Search for the cell housing the specified text and yield its (x, y) center coordinate. 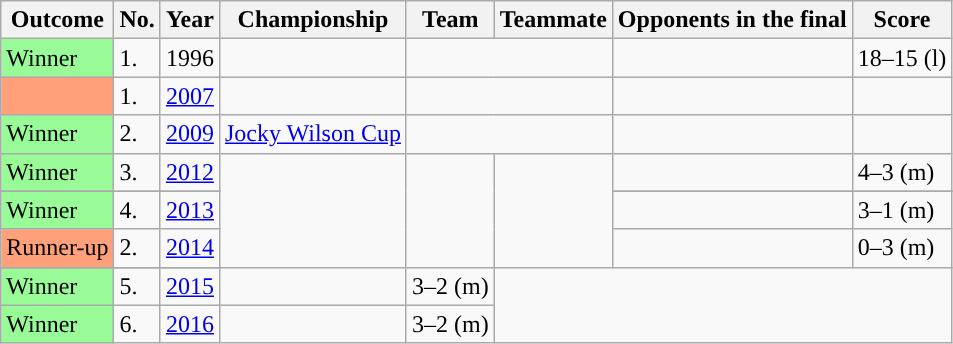
4–3 (m) (902, 172)
Jocky Wilson Cup (312, 134)
Score (902, 20)
2016 (190, 324)
3. (137, 172)
0–3 (m) (902, 248)
2009 (190, 134)
No. (137, 20)
Opponents in the final (732, 20)
2007 (190, 96)
2012 (190, 172)
Outcome (58, 20)
3–1 (m) (902, 210)
6. (137, 324)
Team (450, 20)
1996 (190, 58)
2014 (190, 248)
Teammate (553, 20)
2013 (190, 210)
18–15 (l) (902, 58)
5. (137, 286)
Championship (312, 20)
2015 (190, 286)
Runner-up (58, 248)
Year (190, 20)
4. (137, 210)
